Identify which cell holds the provided text, then report its [X, Y] central coordinate. 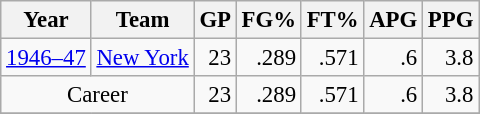
FT% [332, 20]
New York [142, 58]
APG [394, 20]
PPG [451, 20]
Career [98, 95]
Year [46, 20]
1946–47 [46, 58]
FG% [268, 20]
GP [215, 20]
Team [142, 20]
